Search for the cell housing the specified text and yield its (X, Y) center coordinate. 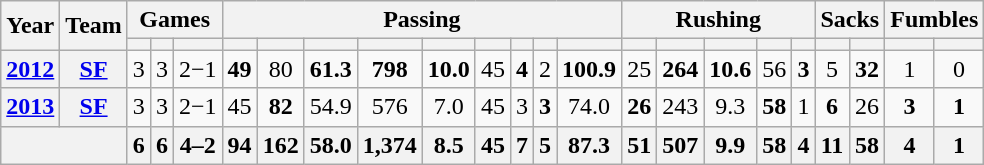
264 (680, 69)
54.9 (330, 107)
2012 (30, 69)
61.3 (330, 69)
2 (546, 69)
25 (640, 69)
1,374 (390, 145)
Rushing (718, 20)
74.0 (590, 107)
82 (280, 107)
Year (30, 26)
576 (390, 107)
94 (240, 145)
243 (680, 107)
80 (280, 69)
10.0 (448, 69)
32 (867, 69)
798 (390, 69)
8.5 (448, 145)
507 (680, 145)
0 (959, 69)
Fumbles (934, 20)
10.6 (730, 69)
9.3 (730, 107)
9.9 (730, 145)
11 (832, 145)
Games (174, 20)
56 (774, 69)
7 (522, 145)
58.0 (330, 145)
4–2 (198, 145)
100.9 (590, 69)
Passing (422, 20)
87.3 (590, 145)
Sacks (850, 20)
2013 (30, 107)
162 (280, 145)
Team (94, 26)
49 (240, 69)
7.0 (448, 107)
51 (640, 145)
